Find where the given text appears and provide that cell's center as (x, y) coordinate. 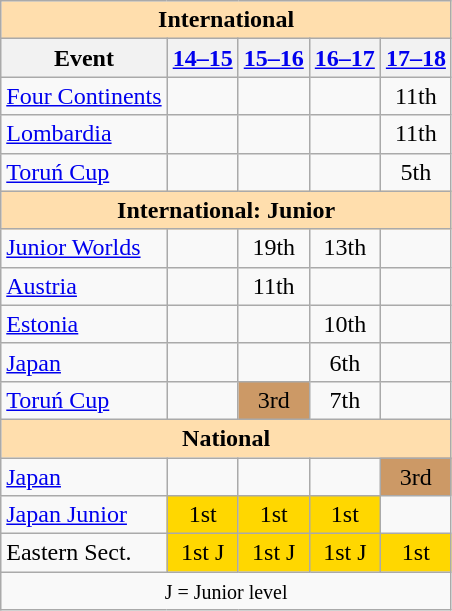
J = Junior level (226, 591)
Junior Worlds (84, 248)
5th (416, 172)
14–15 (202, 58)
7th (344, 400)
National (226, 438)
17–18 (416, 58)
15–16 (274, 58)
Four Continents (84, 96)
Austria (84, 286)
10th (344, 324)
16–17 (344, 58)
6th (344, 362)
Event (84, 58)
International (226, 20)
19th (274, 248)
International: Junior (226, 210)
Estonia (84, 324)
13th (344, 248)
Eastern Sect. (84, 553)
Japan Junior (84, 515)
Lombardia (84, 134)
